Output the (X, Y) coordinate of the center of the cell containing the given text.  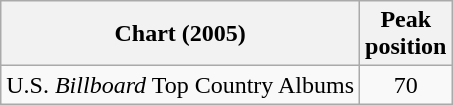
Peakposition (406, 34)
Chart (2005) (180, 34)
70 (406, 85)
U.S. Billboard Top Country Albums (180, 85)
